Capture the cell that displays the provided text and extract its [x, y] central coordinate. 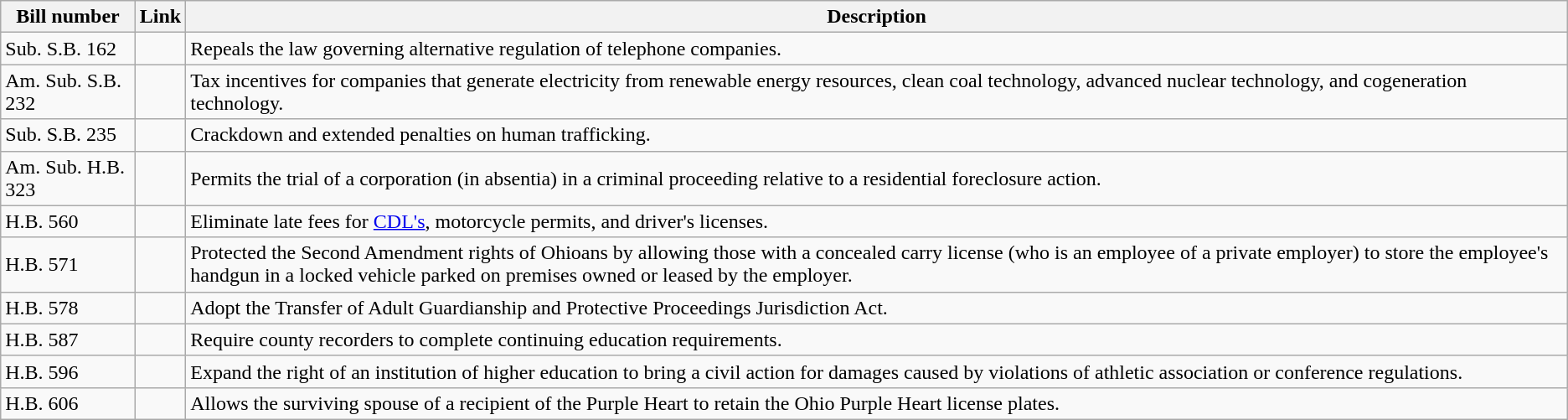
H.B. 571 [69, 265]
H.B. 587 [69, 340]
Am. Sub. H.B. 323 [69, 178]
Repeals the law governing alternative regulation of telephone companies. [877, 49]
Am. Sub. S.B. 232 [69, 92]
Allows the surviving spouse of a recipient of the Purple Heart to retain the Ohio Purple Heart license plates. [877, 403]
Crackdown and extended penalties on human trafficking. [877, 135]
Bill number [69, 17]
Sub. S.B. 235 [69, 135]
Description [877, 17]
Eliminate late fees for CDL's, motorcycle permits, and driver's licenses. [877, 221]
Sub. S.B. 162 [69, 49]
Link [160, 17]
H.B. 560 [69, 221]
Permits the trial of a corporation (in absentia) in a criminal proceeding relative to a residential foreclosure action. [877, 178]
H.B. 596 [69, 371]
Require county recorders to complete continuing education requirements. [877, 340]
H.B. 606 [69, 403]
H.B. 578 [69, 308]
Adopt the Transfer of Adult Guardianship and Protective Proceedings Jurisdiction Act. [877, 308]
